Scan for the cell matching the given text and deliver its (X, Y) coordinate at center. 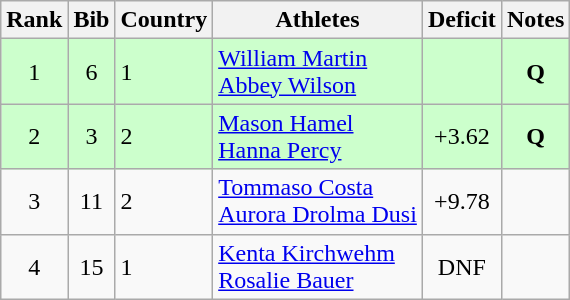
+9.78 (462, 202)
DNF (462, 266)
William MartinAbbey Wilson (318, 72)
4 (34, 266)
15 (92, 266)
Notes (535, 20)
+3.62 (462, 136)
Mason HamelHanna Percy (318, 136)
Deficit (462, 20)
Athletes (318, 20)
Country (164, 20)
11 (92, 202)
Bib (92, 20)
Tommaso CostaAurora Drolma Dusi (318, 202)
Rank (34, 20)
Kenta KirchwehmRosalie Bauer (318, 266)
6 (92, 72)
